Return the (X, Y) coordinate for the center point of the cell that contains the specified text.  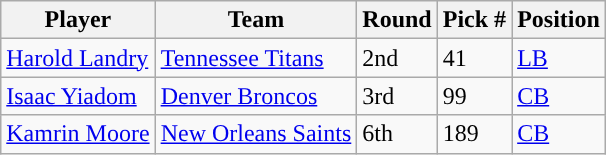
99 (474, 96)
LB (559, 58)
Kamrin Moore (78, 134)
Isaac Yiadom (78, 96)
Team (256, 20)
Harold Landry (78, 58)
3rd (397, 96)
Tennessee Titans (256, 58)
New Orleans Saints (256, 134)
189 (474, 134)
Pick # (474, 20)
2nd (397, 58)
Round (397, 20)
Denver Broncos (256, 96)
6th (397, 134)
41 (474, 58)
Player (78, 20)
Position (559, 20)
